Find where the given text appears and provide that cell's center as (x, y) coordinate. 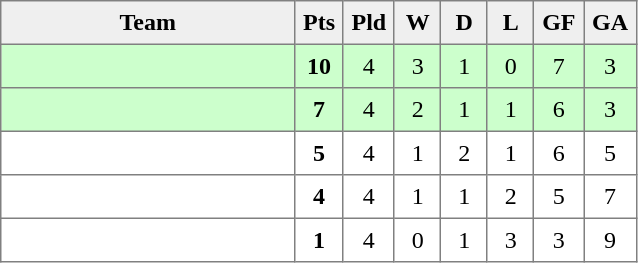
Pld (368, 23)
10 (319, 66)
D (464, 23)
L (510, 23)
Team (148, 23)
GA (610, 23)
9 (610, 240)
GF (559, 23)
W (417, 23)
Pts (319, 23)
